Search for the cell housing the specified text and yield its (X, Y) center coordinate. 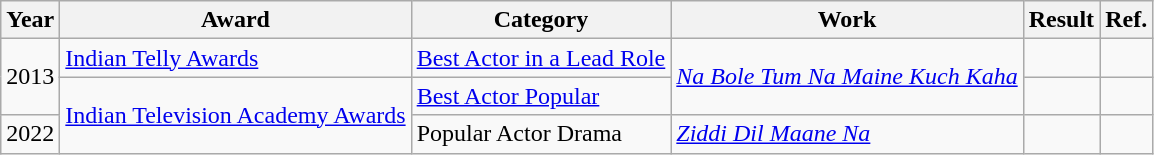
Work (847, 20)
Best Actor Popular (541, 96)
Award (236, 20)
2013 (30, 77)
Ref. (1126, 20)
Na Bole Tum Na Maine Kuch Kaha (847, 77)
Result (1061, 20)
2022 (30, 134)
Indian Telly Awards (236, 58)
Year (30, 20)
Best Actor in a Lead Role (541, 58)
Popular Actor Drama (541, 134)
Indian Television Academy Awards (236, 115)
Category (541, 20)
Ziddi Dil Maane Na (847, 134)
